Identify which cell holds the provided text, then report its [X, Y] central coordinate. 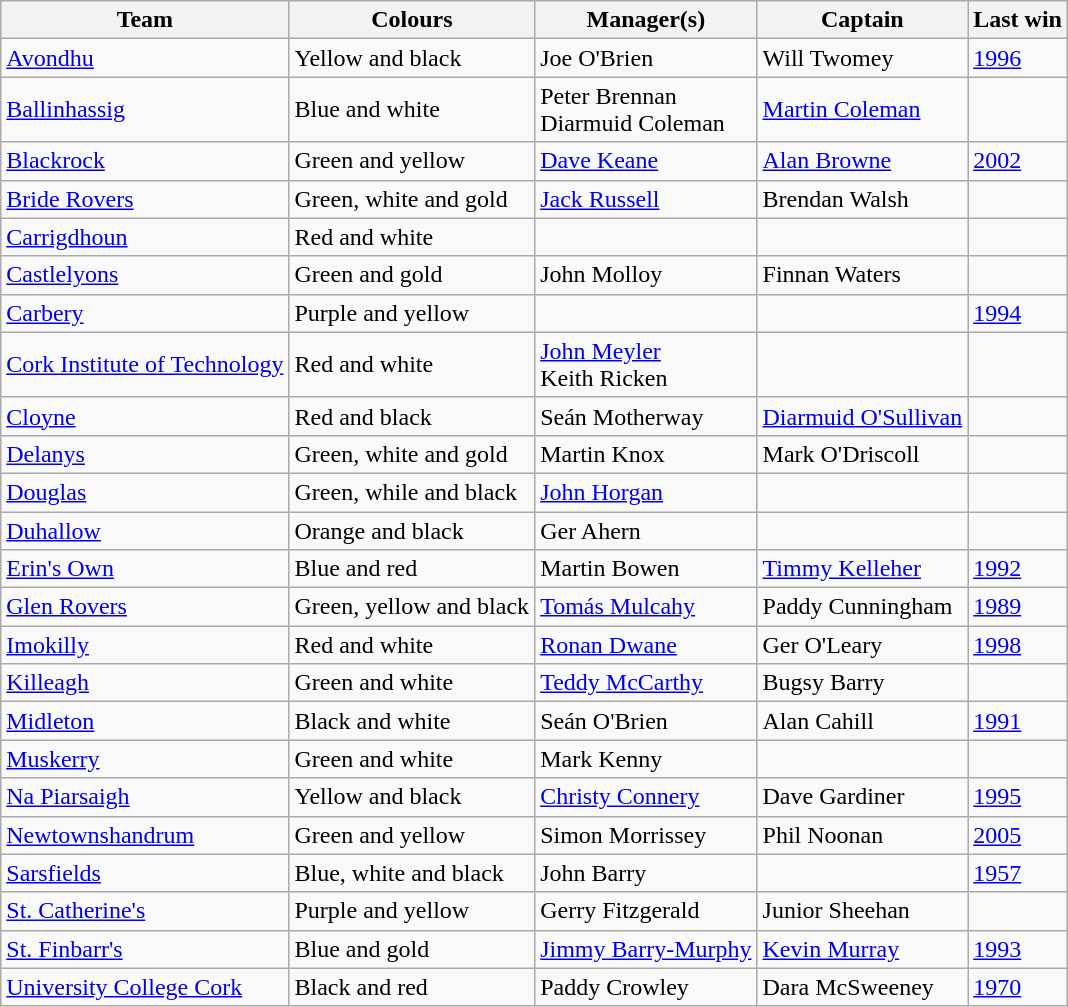
St. Catherine's [145, 911]
Colours [412, 20]
Brendan Walsh [862, 199]
1992 [1018, 569]
Avondhu [145, 58]
Kevin Murray [862, 949]
Joe O'Brien [646, 58]
Carrigdhoun [145, 237]
Alan Cahill [862, 721]
Will Twomey [862, 58]
Castlelyons [145, 275]
1996 [1018, 58]
Green and gold [412, 275]
Peter BrennanDiarmuid Coleman [646, 110]
Last win [1018, 20]
John Molloy [646, 275]
Bride Rovers [145, 199]
Seán Motherway [646, 416]
Dave Keane [646, 161]
1994 [1018, 313]
Carbery [145, 313]
Black and white [412, 721]
Gerry Fitzgerald [646, 911]
Delanys [145, 454]
Paddy Cunningham [862, 607]
Blue, white and black [412, 873]
2002 [1018, 161]
John Barry [646, 873]
Glen Rovers [145, 607]
Green, yellow and black [412, 607]
Jimmy Barry-Murphy [646, 949]
Bugsy Barry [862, 683]
Blue and gold [412, 949]
Paddy Crowley [646, 987]
Muskerry [145, 759]
Duhallow [145, 531]
Dave Gardiner [862, 797]
Tomás Mulcahy [646, 607]
Seán O'Brien [646, 721]
John MeylerKeith Ricken [646, 364]
John Horgan [646, 492]
Newtownshandrum [145, 835]
Erin's Own [145, 569]
2005 [1018, 835]
Simon Morrissey [646, 835]
1998 [1018, 645]
Ger Ahern [646, 531]
1989 [1018, 607]
Diarmuid O'Sullivan [862, 416]
Manager(s) [646, 20]
Martin Knox [646, 454]
Green, while and black [412, 492]
Timmy Kelleher [862, 569]
St. Finbarr's [145, 949]
Mark O'Driscoll [862, 454]
Phil Noonan [862, 835]
Midleton [145, 721]
Cloyne [145, 416]
1991 [1018, 721]
Red and black [412, 416]
Teddy McCarthy [646, 683]
Douglas [145, 492]
Team [145, 20]
Martin Bowen [646, 569]
Junior Sheehan [862, 911]
1970 [1018, 987]
1995 [1018, 797]
Dara McSweeney [862, 987]
Finnan Waters [862, 275]
Imokilly [145, 645]
University College Cork [145, 987]
Orange and black [412, 531]
Ballinhassig [145, 110]
Christy Connery [646, 797]
Na Piarsaigh [145, 797]
1993 [1018, 949]
Jack Russell [646, 199]
Blue and white [412, 110]
Cork Institute of Technology [145, 364]
Ronan Dwane [646, 645]
Blue and red [412, 569]
Martin Coleman [862, 110]
Captain [862, 20]
Mark Kenny [646, 759]
1957 [1018, 873]
Ger O'Leary [862, 645]
Blackrock [145, 161]
Killeagh [145, 683]
Sarsfields [145, 873]
Black and red [412, 987]
Alan Browne [862, 161]
